Pinpoint the cell where the given text exists, returning its (X, Y) midpoint coordinate. 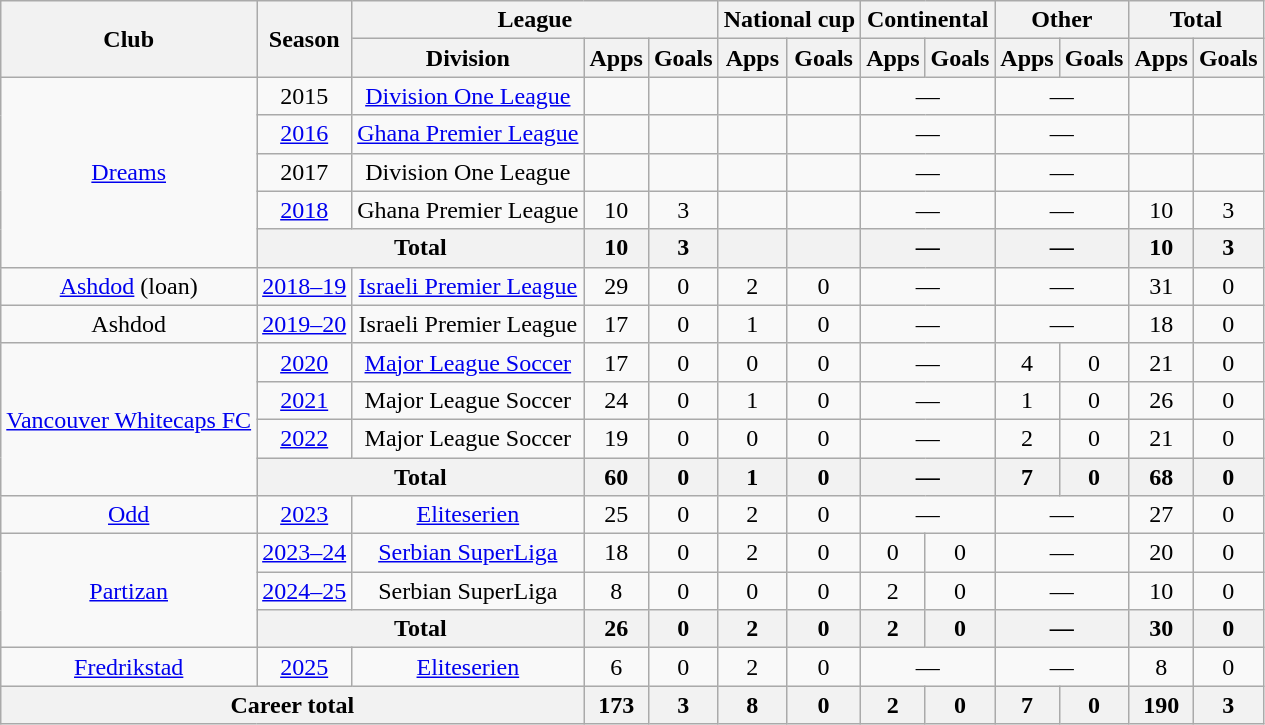
Continental (928, 20)
Season (304, 39)
Partizan (129, 591)
24 (616, 400)
2018 (304, 210)
Fredrikstad (129, 667)
2022 (304, 438)
League (535, 20)
190 (1161, 705)
2021 (304, 400)
2017 (304, 172)
27 (1161, 515)
Dreams (129, 172)
20 (1161, 553)
30 (1161, 629)
68 (1161, 477)
2025 (304, 667)
60 (616, 477)
Ashdod (loan) (129, 286)
Club (129, 39)
2015 (304, 96)
Ashdod (129, 324)
2023–24 (304, 553)
6 (616, 667)
Career total (292, 705)
2018–19 (304, 286)
19 (616, 438)
31 (1161, 286)
2023 (304, 515)
National cup (789, 20)
173 (616, 705)
Other (1062, 20)
Odd (129, 515)
Division (468, 58)
2016 (304, 134)
2019–20 (304, 324)
4 (1027, 362)
29 (616, 286)
2020 (304, 362)
2024–25 (304, 591)
25 (616, 515)
Vancouver Whitecaps FC (129, 419)
